Return (X, Y) of the center of cell containing provided text 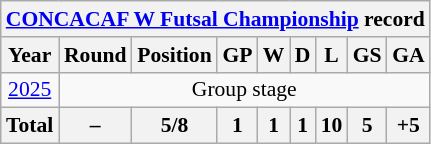
L (332, 55)
– (96, 126)
Group stage (244, 90)
Round (96, 55)
5 (368, 126)
5/8 (174, 126)
2025 (30, 90)
W (274, 55)
Year (30, 55)
10 (332, 126)
+5 (408, 126)
Total (30, 126)
CONCACAF W Futsal Championship record (216, 19)
GP (237, 55)
GS (368, 55)
Position (174, 55)
D (303, 55)
GA (408, 55)
